Output the [x, y] coordinate of the center of the cell containing the given text.  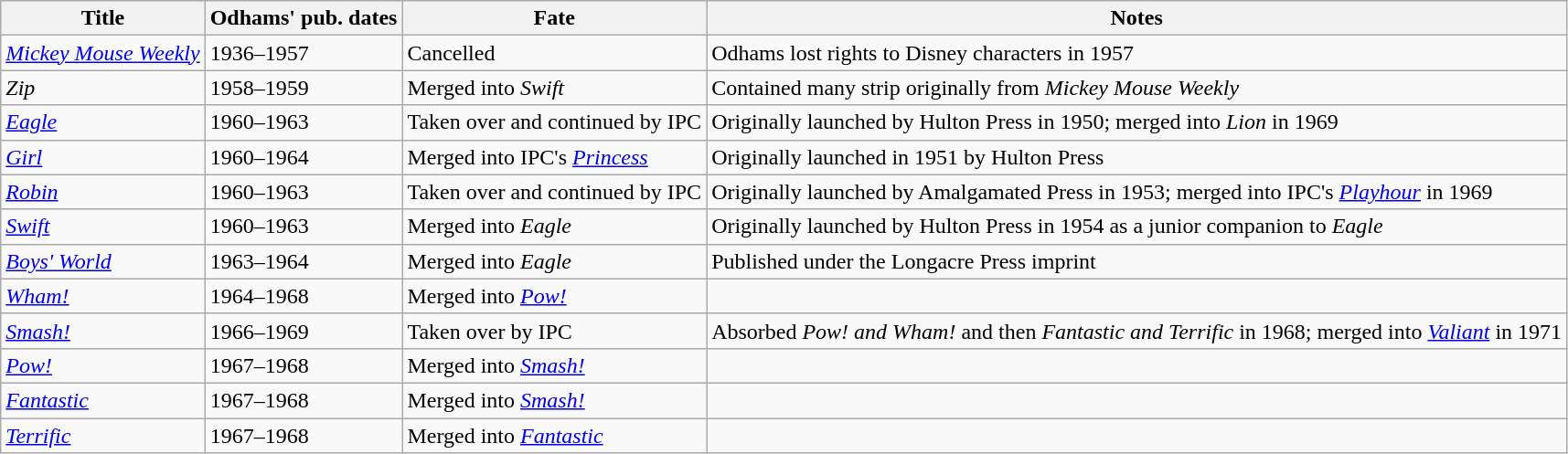
Robin [102, 192]
1966–1969 [304, 331]
Originally launched by Amalgamated Press in 1953; merged into IPC's Playhour in 1969 [1137, 192]
Odhams lost rights to Disney characters in 1957 [1137, 53]
Boys' World [102, 261]
Cancelled [554, 53]
Swift [102, 227]
Contained many strip originally from Mickey Mouse Weekly [1137, 88]
Originally launched by Hulton Press in 1950; merged into Lion in 1969 [1137, 122]
Absorbed Pow! and Wham! and then Fantastic and Terrific in 1968; merged into Valiant in 1971 [1137, 331]
Taken over by IPC [554, 331]
Notes [1137, 18]
Eagle [102, 122]
Mickey Mouse Weekly [102, 53]
Smash! [102, 331]
Published under the Longacre Press imprint [1137, 261]
Terrific [102, 436]
1964–1968 [304, 296]
Originally launched by Hulton Press in 1954 as a junior companion to Eagle [1137, 227]
1960–1964 [304, 157]
Odhams' pub. dates [304, 18]
1958–1959 [304, 88]
Merged into Fantastic [554, 436]
Fate [554, 18]
1963–1964 [304, 261]
Zip [102, 88]
Merged into Pow! [554, 296]
Merged into Swift [554, 88]
1936–1957 [304, 53]
Fantastic [102, 400]
Originally launched in 1951 by Hulton Press [1137, 157]
Title [102, 18]
Merged into IPC's Princess [554, 157]
Wham! [102, 296]
Pow! [102, 365]
Girl [102, 157]
